Pinpoint the cell where the given text exists, returning its (X, Y) midpoint coordinate. 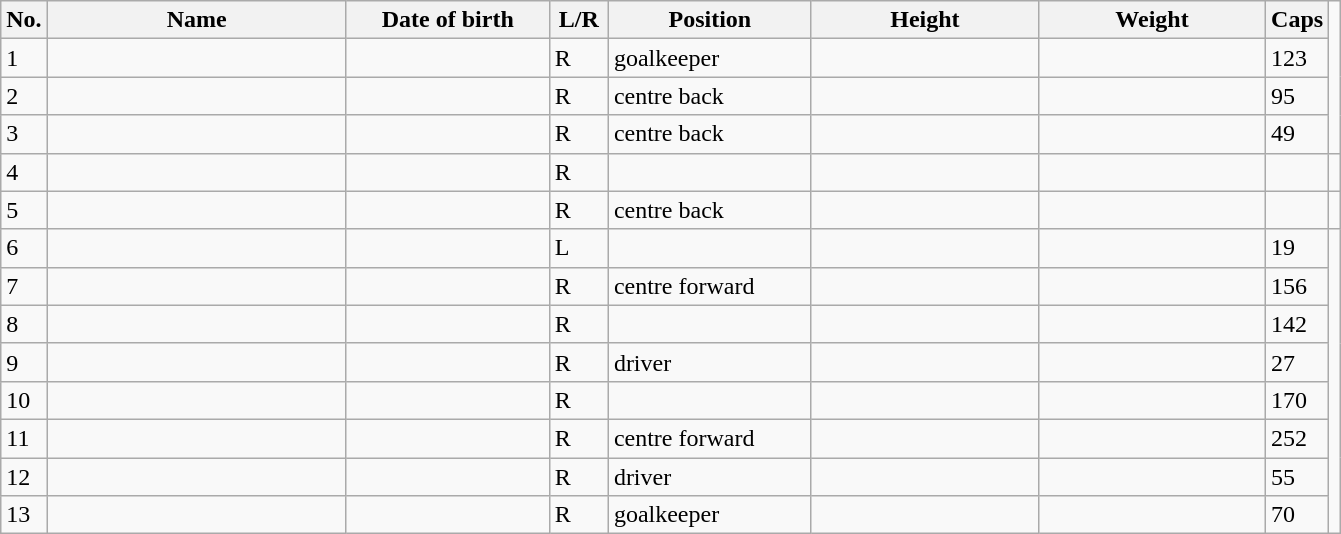
Height (924, 20)
142 (1298, 324)
Date of birth (448, 20)
12 (24, 477)
27 (1298, 362)
11 (24, 438)
156 (1298, 286)
Caps (1298, 20)
252 (1298, 438)
55 (1298, 477)
19 (1298, 248)
4 (24, 172)
L/R (578, 20)
6 (24, 248)
3 (24, 134)
7 (24, 286)
49 (1298, 134)
8 (24, 324)
9 (24, 362)
No. (24, 20)
170 (1298, 400)
10 (24, 400)
Position (710, 20)
70 (1298, 515)
123 (1298, 58)
5 (24, 210)
1 (24, 58)
Name (196, 20)
95 (1298, 96)
Weight (1152, 20)
2 (24, 96)
13 (24, 515)
L (578, 248)
